Return the (X, Y) coordinate for the center point of the cell that contains the specified text.  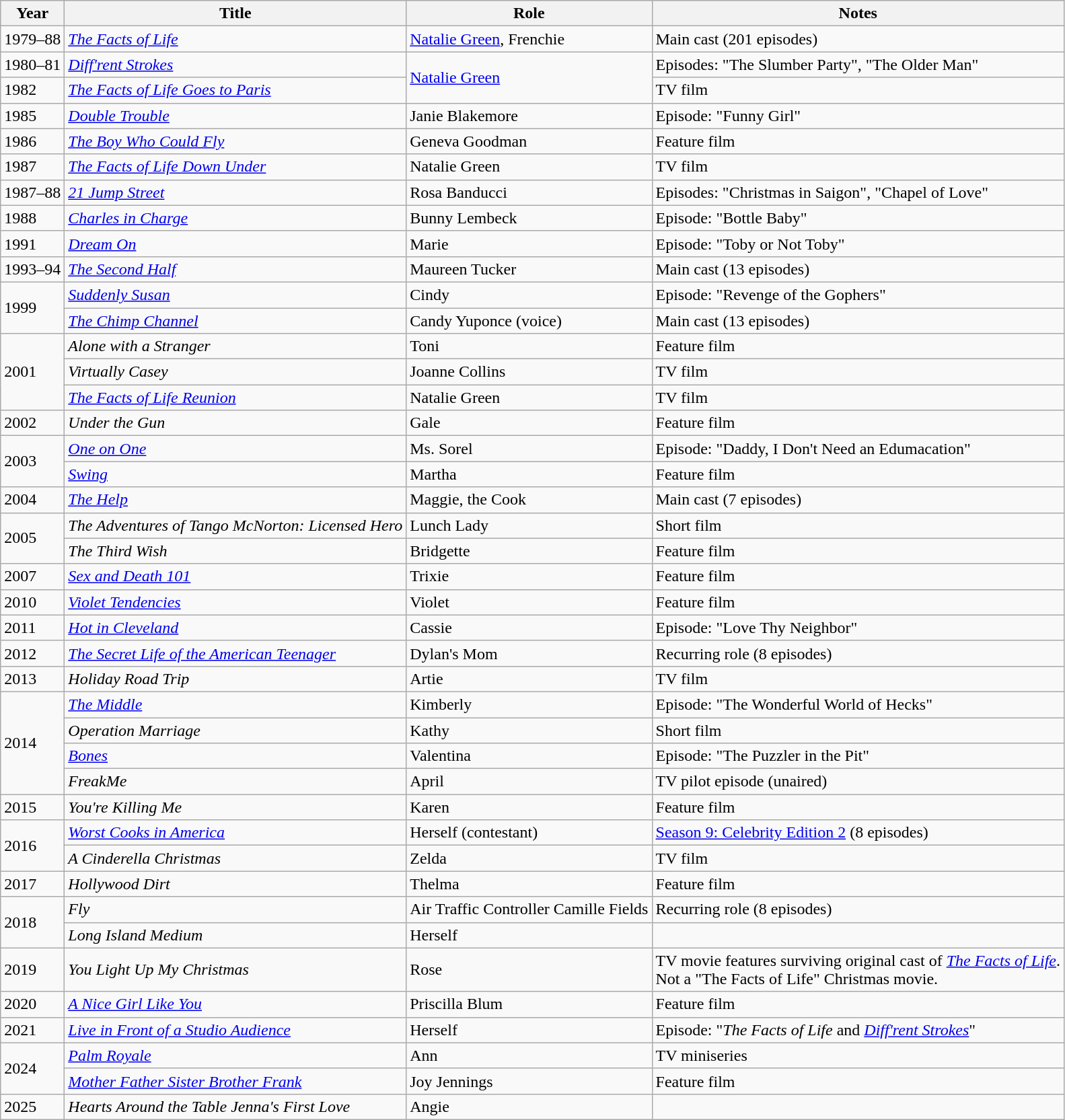
Maggie, the Cook (529, 500)
1985 (32, 116)
Zelda (529, 858)
Artie (529, 679)
Episode: "Love Thy Neighbor" (858, 628)
April (529, 782)
2010 (32, 602)
Hollywood Dirt (235, 884)
2020 (32, 1004)
Karen (529, 807)
Episodes: "The Slumber Party", "The Older Man" (858, 65)
TV miniseries (858, 1055)
The Middle (235, 704)
The Boy Who Could Fly (235, 141)
Role (529, 13)
1986 (32, 141)
2014 (32, 743)
1988 (32, 218)
Episode: "The Facts of Life and Diff'rent Strokes" (858, 1030)
One on One (235, 449)
You Light Up My Christmas (235, 970)
The Third Wish (235, 551)
Violet (529, 602)
Live in Front of a Studio Audience (235, 1030)
Season 9: Celebrity Edition 2 (8 episodes) (858, 833)
2018 (32, 922)
The Adventures of Tango McNorton: Licensed Hero (235, 525)
2012 (32, 653)
1982 (32, 90)
Under the Gun (235, 423)
Alone with a Stranger (235, 346)
TV pilot episode (unaired) (858, 782)
2004 (32, 500)
1980–81 (32, 65)
FreakMe (235, 782)
Sex and Death 101 (235, 576)
Valentina (529, 756)
Ann (529, 1055)
Dylan's Mom (529, 653)
The Facts of Life (235, 39)
Fly (235, 909)
Main cast (201 episodes) (858, 39)
Dream On (235, 244)
Mother Father Sister Brother Frank (235, 1081)
2024 (32, 1068)
Kimberly (529, 704)
Martha (529, 474)
Violet Tendencies (235, 602)
Long Island Medium (235, 935)
1993–94 (32, 269)
Worst Cooks in America (235, 833)
Bones (235, 756)
Rosa Banducci (529, 192)
Episode: "The Wonderful World of Hecks" (858, 704)
Episode: "Daddy, I Don't Need an Edumacation" (858, 449)
Joy Jennings (529, 1081)
Priscilla Blum (529, 1004)
Joanne Collins (529, 372)
Cassie (529, 628)
Maureen Tucker (529, 269)
Palm Royale (235, 1055)
Episode: "Revenge of the Gophers" (858, 295)
Herself (contestant) (529, 833)
You're Killing Me (235, 807)
2021 (32, 1030)
Episode: "Bottle Baby" (858, 218)
Trixie (529, 576)
2025 (32, 1107)
1987–88 (32, 192)
1979–88 (32, 39)
Rose (529, 970)
Janie Blakemore (529, 116)
The Facts of Life Down Under (235, 167)
Hearts Around the Table Jenna's First Love (235, 1107)
2002 (32, 423)
Diff'rent Strokes (235, 65)
Candy Yuponce (voice) (529, 321)
2015 (32, 807)
The Chimp Channel (235, 321)
Year (32, 13)
Holiday Road Trip (235, 679)
The Facts of Life Goes to Paris (235, 90)
2001 (32, 372)
2005 (32, 538)
2003 (32, 461)
Lunch Lady (529, 525)
Natalie Green, Frenchie (529, 39)
Toni (529, 346)
2007 (32, 576)
Ms. Sorel (529, 449)
1991 (32, 244)
Episode: "The Puzzler in the Pit" (858, 756)
21 Jump Street (235, 192)
2016 (32, 846)
Virtually Casey (235, 372)
Main cast (7 episodes) (858, 500)
TV movie features surviving original cast of The Facts of Life.Not a "The Facts of Life" Christmas movie. (858, 970)
A Cinderella Christmas (235, 858)
Charles in Charge (235, 218)
Swing (235, 474)
Marie (529, 244)
2019 (32, 970)
The Facts of Life Reunion (235, 398)
Episodes: "Christmas in Saigon", "Chapel of Love" (858, 192)
Episode: "Toby or Not Toby" (858, 244)
Suddenly Susan (235, 295)
The Help (235, 500)
2013 (32, 679)
The Second Half (235, 269)
Thelma (529, 884)
1999 (32, 307)
2017 (32, 884)
1987 (32, 167)
Bridgette (529, 551)
The Secret Life of the American Teenager (235, 653)
Cindy (529, 295)
Bunny Lembeck (529, 218)
Kathy (529, 730)
Episode: "Funny Girl" (858, 116)
Gale (529, 423)
Geneva Goodman (529, 141)
Operation Marriage (235, 730)
A Nice Girl Like You (235, 1004)
Air Traffic Controller Camille Fields (529, 909)
Double Trouble (235, 116)
2011 (32, 628)
Angie (529, 1107)
Notes (858, 13)
Hot in Cleveland (235, 628)
Title (235, 13)
